Capture the cell that displays the provided text and extract its (x, y) central coordinate. 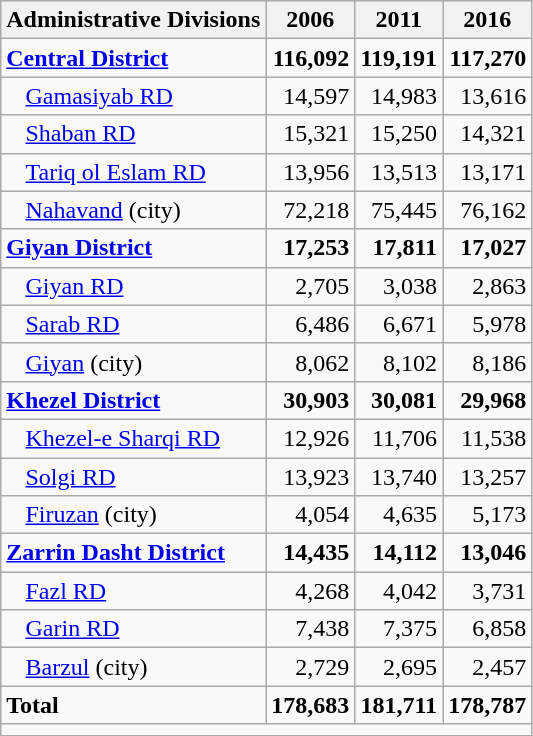
3,731 (488, 591)
13,956 (310, 172)
75,445 (399, 210)
119,191 (399, 58)
8,186 (488, 362)
13,740 (399, 477)
116,092 (310, 58)
30,081 (399, 400)
Giyan District (134, 248)
4,635 (399, 515)
Total (134, 705)
2,695 (399, 667)
8,102 (399, 362)
181,711 (399, 705)
Sarab RD (134, 324)
72,218 (310, 210)
15,250 (399, 134)
178,787 (488, 705)
5,978 (488, 324)
2011 (399, 20)
Nahavand (city) (134, 210)
6,486 (310, 324)
Administrative Divisions (134, 20)
14,435 (310, 553)
11,706 (399, 438)
14,597 (310, 96)
Tariq ol Eslam RD (134, 172)
Barzul (city) (134, 667)
Giyan (city) (134, 362)
2,729 (310, 667)
76,162 (488, 210)
17,253 (310, 248)
17,811 (399, 248)
Solgi RD (134, 477)
30,903 (310, 400)
2,705 (310, 286)
13,046 (488, 553)
2,863 (488, 286)
14,112 (399, 553)
13,257 (488, 477)
Central District (134, 58)
6,858 (488, 629)
2,457 (488, 667)
11,538 (488, 438)
4,042 (399, 591)
6,671 (399, 324)
17,027 (488, 248)
7,438 (310, 629)
13,616 (488, 96)
2006 (310, 20)
Garin RD (134, 629)
Fazl RD (134, 591)
15,321 (310, 134)
Zarrin Dasht District (134, 553)
13,923 (310, 477)
14,321 (488, 134)
4,054 (310, 515)
Firuzan (city) (134, 515)
Khezel-e Sharqi RD (134, 438)
2016 (488, 20)
7,375 (399, 629)
29,968 (488, 400)
Khezel District (134, 400)
Gamasiyab RD (134, 96)
13,513 (399, 172)
14,983 (399, 96)
5,173 (488, 515)
12,926 (310, 438)
4,268 (310, 591)
178,683 (310, 705)
Shaban RD (134, 134)
13,171 (488, 172)
3,038 (399, 286)
117,270 (488, 58)
Giyan RD (134, 286)
8,062 (310, 362)
